For the text-containing cell, return its midpoint in [x, y] coordinate format. 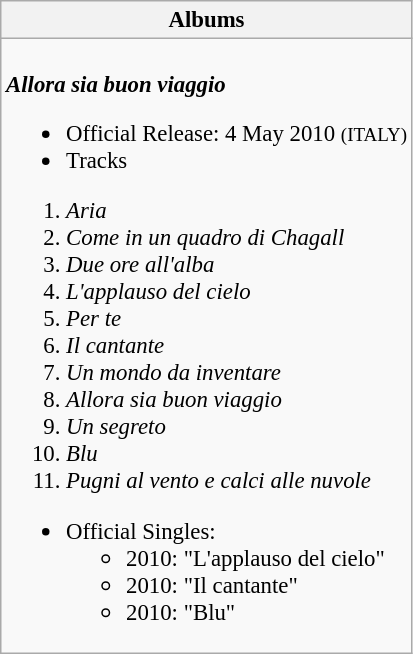
Albums [207, 20]
